Capture the cell that displays the provided text and extract its (x, y) central coordinate. 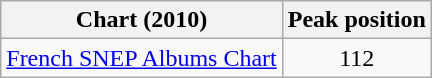
Peak position (356, 20)
French SNEP Albums Chart (142, 58)
112 (356, 58)
Chart (2010) (142, 20)
